Search for the cell housing the specified text and yield its (x, y) center coordinate. 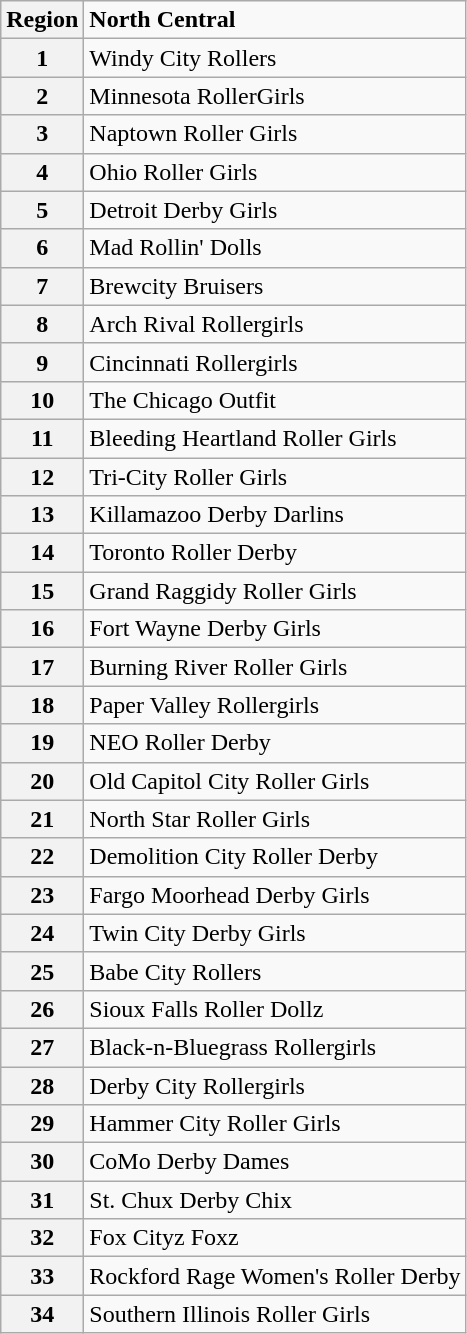
The Chicago Outfit (275, 400)
Toronto Roller Derby (275, 553)
21 (42, 819)
33 (42, 1276)
29 (42, 1124)
Southern Illinois Roller Girls (275, 1314)
North Central (275, 20)
Minnesota RollerGirls (275, 96)
10 (42, 400)
Derby City Rollergirls (275, 1085)
23 (42, 895)
6 (42, 248)
26 (42, 1009)
Killamazoo Derby Darlins (275, 515)
1 (42, 58)
Bleeding Heartland Roller Girls (275, 438)
8 (42, 324)
Grand Raggidy Roller Girls (275, 591)
Black-n-Bluegrass Rollergirls (275, 1047)
Region (42, 20)
17 (42, 667)
Fox Cityz Foxz (275, 1238)
Babe City Rollers (275, 971)
22 (42, 857)
34 (42, 1314)
Fargo Moorhead Derby Girls (275, 895)
Detroit Derby Girls (275, 210)
19 (42, 743)
25 (42, 971)
7 (42, 286)
Fort Wayne Derby Girls (275, 629)
Brewcity Bruisers (275, 286)
Burning River Roller Girls (275, 667)
Tri-City Roller Girls (275, 477)
Hammer City Roller Girls (275, 1124)
Paper Valley Rollergirls (275, 705)
27 (42, 1047)
11 (42, 438)
12 (42, 477)
North Star Roller Girls (275, 819)
Windy City Rollers (275, 58)
30 (42, 1162)
Sioux Falls Roller Dollz (275, 1009)
CoMo Derby Dames (275, 1162)
32 (42, 1238)
Old Capitol City Roller Girls (275, 781)
2 (42, 96)
Mad Rollin' Dolls (275, 248)
Arch Rival Rollergirls (275, 324)
24 (42, 933)
Ohio Roller Girls (275, 172)
15 (42, 591)
Twin City Derby Girls (275, 933)
14 (42, 553)
16 (42, 629)
18 (42, 705)
St. Chux Derby Chix (275, 1200)
Demolition City Roller Derby (275, 857)
9 (42, 362)
Rockford Rage Women's Roller Derby (275, 1276)
3 (42, 134)
28 (42, 1085)
5 (42, 210)
13 (42, 515)
31 (42, 1200)
Naptown Roller Girls (275, 134)
NEO Roller Derby (275, 743)
20 (42, 781)
4 (42, 172)
Cincinnati Rollergirls (275, 362)
